Detect which cell encompasses the target text, then output its [x, y] center coordinate. 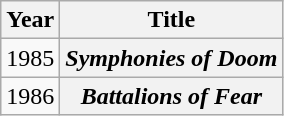
1985 [30, 58]
1986 [30, 96]
Battalions of Fear [172, 96]
Symphonies of Doom [172, 58]
Year [30, 20]
Title [172, 20]
